Output the [x, y] coordinate of the center of the cell containing the given text.  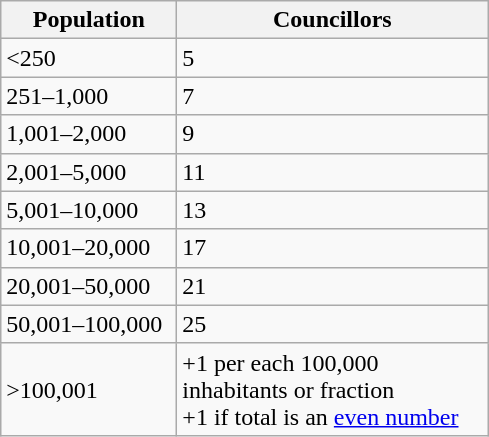
2,001–5,000 [89, 172]
9 [332, 134]
Population [89, 20]
<250 [89, 58]
21 [332, 286]
+1 per each 100,000 inhabitants or fraction+1 if total is an even number [332, 389]
>100,001 [89, 389]
13 [332, 210]
50,001–100,000 [89, 324]
11 [332, 172]
251–1,000 [89, 96]
25 [332, 324]
5 [332, 58]
10,001–20,000 [89, 248]
5,001–10,000 [89, 210]
1,001–2,000 [89, 134]
7 [332, 96]
17 [332, 248]
Councillors [332, 20]
20,001–50,000 [89, 286]
